Scan for the cell matching the given text and deliver its [x, y] coordinate at center. 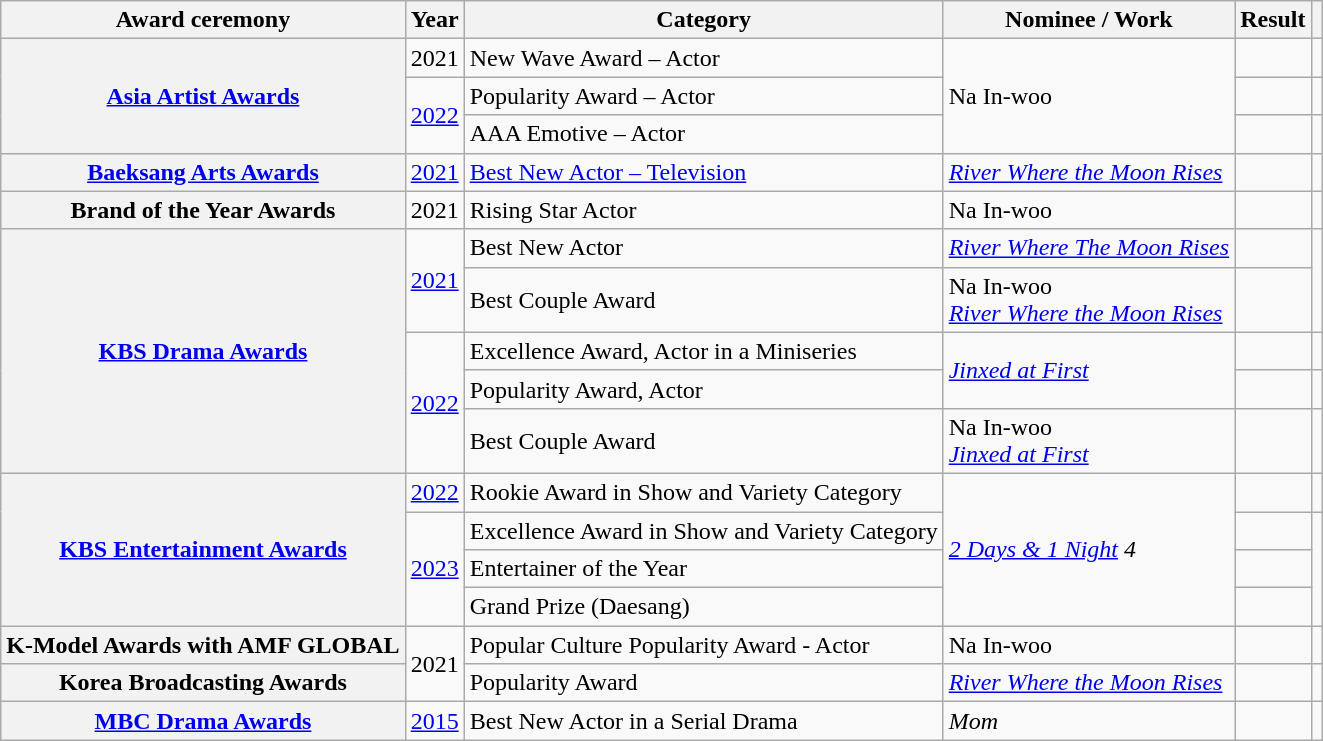
Nominee / Work [1088, 20]
Excellence Award, Actor in a Miniseries [704, 351]
KBS Entertainment Awards [203, 549]
River Where The Moon Rises [1088, 248]
K-Model Awards with AMF GLOBAL [203, 645]
Brand of the Year Awards [203, 210]
Best New Actor in a Serial Drama [704, 721]
New Wave Award – Actor [704, 58]
Asia Artist Awards [203, 96]
Na In-woo River Where the Moon Rises [1088, 300]
2015 [434, 721]
Best New Actor – Television [704, 172]
Best New Actor [704, 248]
Korea Broadcasting Awards [203, 683]
Award ceremony [203, 20]
Grand Prize (Daesang) [704, 607]
Rookie Award in Show and Variety Category [704, 492]
2023 [434, 569]
Na In-woo Jinxed at First [1088, 440]
2 Days & 1 Night 4 [1088, 549]
Excellence Award in Show and Variety Category [704, 531]
Jinxed at First [1088, 370]
Year [434, 20]
Popularity Award, Actor [704, 389]
Category [704, 20]
Popularity Award [704, 683]
Entertainer of the Year [704, 569]
MBC Drama Awards [203, 721]
AAA Emotive – Actor [704, 134]
Mom [1088, 721]
Baeksang Arts Awards [203, 172]
Result [1273, 20]
Popular Culture Popularity Award - Actor [704, 645]
KBS Drama Awards [203, 351]
Rising Star Actor [704, 210]
Popularity Award – Actor [704, 96]
